Scan for the cell matching the given text and deliver its [x, y] coordinate at center. 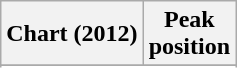
Peakposition [189, 34]
Chart (2012) [72, 34]
